Scan for the cell matching the given text and deliver its [x, y] coordinate at center. 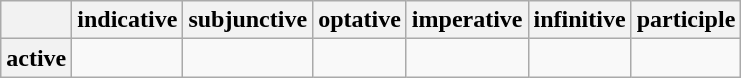
indicative [128, 20]
active [36, 58]
imperative [467, 20]
subjunctive [248, 20]
optative [360, 20]
infinitive [580, 20]
participle [686, 20]
